Provide the (x, y) coordinate of the cell's center where the given text is located.  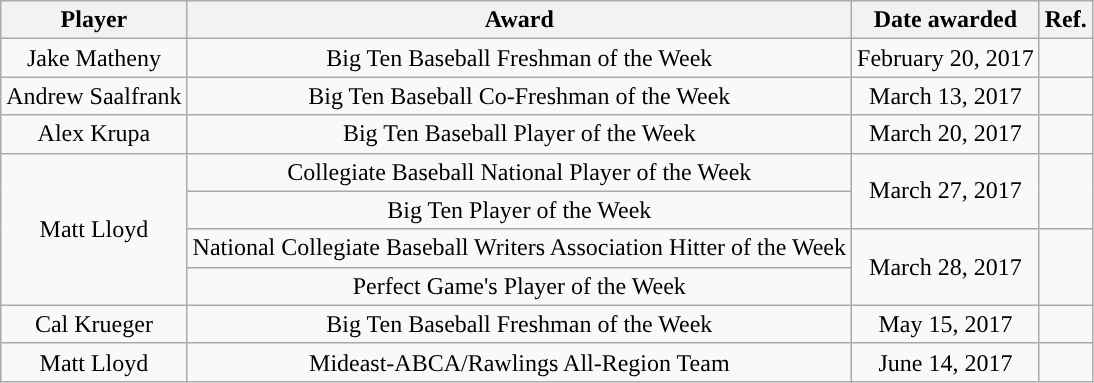
March 20, 2017 (946, 134)
May 15, 2017 (946, 324)
Player (94, 20)
March 28, 2017 (946, 267)
February 20, 2017 (946, 58)
Mideast-ABCA/Rawlings All-Region Team (519, 362)
Ref. (1066, 20)
Date awarded (946, 20)
Andrew Saalfrank (94, 96)
Perfect Game's Player of the Week (519, 286)
Big Ten Player of the Week (519, 210)
Jake Matheny (94, 58)
March 13, 2017 (946, 96)
June 14, 2017 (946, 362)
Cal Krueger (94, 324)
Award (519, 20)
March 27, 2017 (946, 191)
Collegiate Baseball National Player of the Week (519, 172)
Big Ten Baseball Player of the Week (519, 134)
Big Ten Baseball Co-Freshman of the Week (519, 96)
Alex Krupa (94, 134)
National Collegiate Baseball Writers Association Hitter of the Week (519, 248)
